Search for the cell housing the specified text and yield its [x, y] center coordinate. 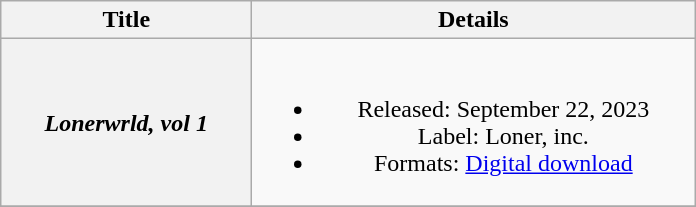
Lonerwrld, vol 1 [126, 122]
Released: September 22, 2023Label: Loner, inc.Formats: Digital download [474, 122]
Details [474, 20]
Title [126, 20]
